Return the [x, y] coordinate for the center point of the cell that contains the specified text.  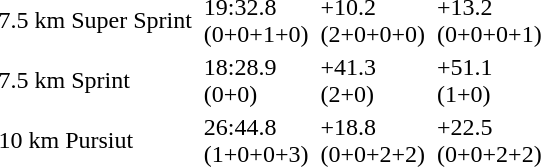
18:28.9(0+0) [256, 80]
+41.3(2+0) [373, 80]
